For the text-containing cell, return its midpoint in (x, y) coordinate format. 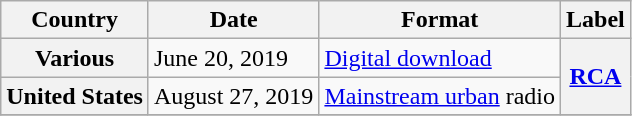
Date (233, 20)
Country (75, 20)
Digital download (440, 58)
Mainstream urban radio (440, 96)
United States (75, 96)
Various (75, 58)
June 20, 2019 (233, 58)
Format (440, 20)
RCA (596, 77)
Label (596, 20)
August 27, 2019 (233, 96)
